Capture the cell that displays the provided text and extract its (X, Y) central coordinate. 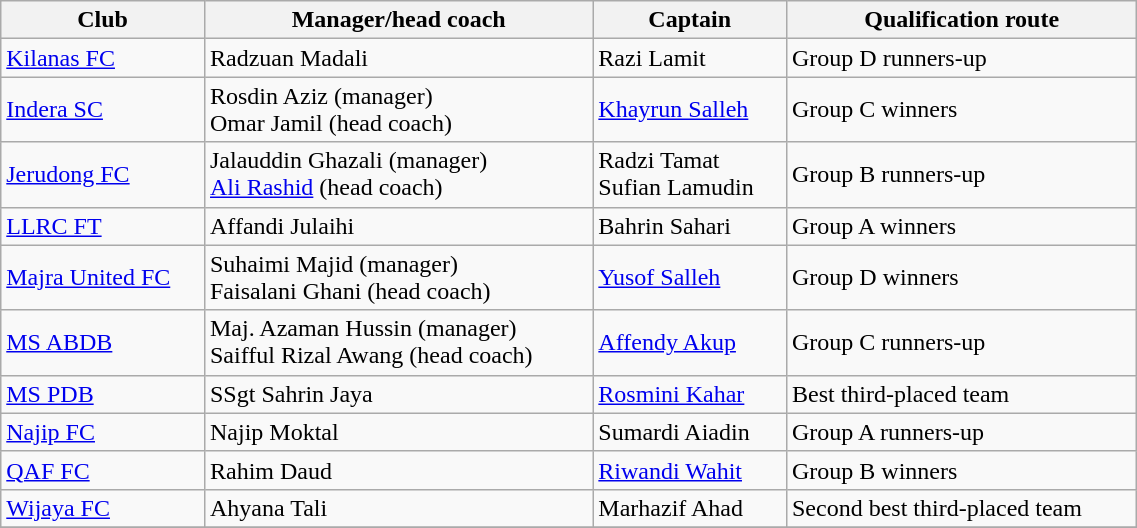
Rosmini Kahar (690, 394)
Qualification route (961, 20)
Majra United FC (103, 278)
Second best third-placed team (961, 508)
Group D runners-up (961, 58)
Jerudong FC (103, 174)
Affendy Akup (690, 342)
Khayrun Salleh (690, 110)
Razi Lamit (690, 58)
Rahim Daud (398, 470)
Suhaimi Majid (manager)Faisalani Ghani (head coach) (398, 278)
Najip Moktal (398, 432)
MS ABDB (103, 342)
Group C runners-up (961, 342)
Yusof Salleh (690, 278)
Marhazif Ahad (690, 508)
Group B winners (961, 470)
Group D winners (961, 278)
MS PDB (103, 394)
Kilanas FC (103, 58)
Rosdin Aziz (manager)Omar Jamil (head coach) (398, 110)
QAF FC (103, 470)
Wijaya FC (103, 508)
Radzuan Madali (398, 58)
Club (103, 20)
Maj. Azaman Hussin (manager)Saifful Rizal Awang (head coach) (398, 342)
Radzi TamatSufian Lamudin (690, 174)
Riwandi Wahit (690, 470)
Group A runners-up (961, 432)
Ahyana Tali (398, 508)
Manager/head coach (398, 20)
Group C winners (961, 110)
Najip FC (103, 432)
Bahrin Sahari (690, 226)
Group A winners (961, 226)
Affandi Julaihi (398, 226)
Best third-placed team (961, 394)
Group B runners-up (961, 174)
LLRC FT (103, 226)
SSgt Sahrin Jaya (398, 394)
Sumardi Aiadin (690, 432)
Jalauddin Ghazali (manager)Ali Rashid (head coach) (398, 174)
Captain (690, 20)
Indera SC (103, 110)
